Determine the [x, y] coordinate at the center of the cell enclosing the given text.  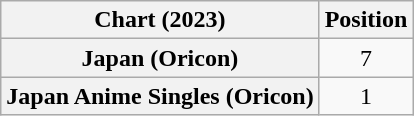
Japan (Oricon) [160, 58]
Japan Anime Singles (Oricon) [160, 96]
1 [366, 96]
Chart (2023) [160, 20]
Position [366, 20]
7 [366, 58]
